Return [x, y] of the center of cell containing provided text 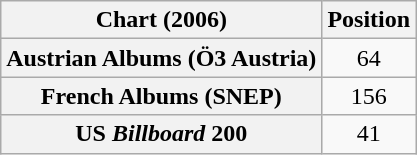
US Billboard 200 [162, 134]
French Albums (SNEP) [162, 96]
156 [369, 96]
41 [369, 134]
Austrian Albums (Ö3 Austria) [162, 58]
64 [369, 58]
Position [369, 20]
Chart (2006) [162, 20]
